Output the [x, y] coordinate of the center of the cell containing the given text.  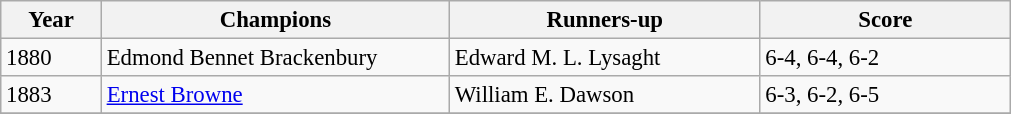
Edward M. L. Lysaght [604, 58]
Runners-up [604, 20]
William E. Dawson [604, 95]
6-3, 6-2, 6-5 [886, 95]
1880 [52, 58]
Champions [275, 20]
Ernest Browne [275, 95]
Score [886, 20]
6-4, 6-4, 6-2 [886, 58]
Edmond Bennet Brackenbury [275, 58]
1883 [52, 95]
Year [52, 20]
